Search for the cell housing the specified text and yield its (x, y) center coordinate. 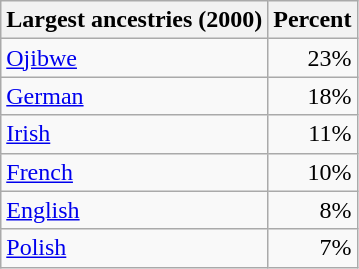
Ojibwe (134, 58)
10% (312, 172)
11% (312, 134)
Polish (134, 248)
18% (312, 96)
Irish (134, 134)
English (134, 210)
8% (312, 210)
7% (312, 248)
Percent (312, 20)
French (134, 172)
German (134, 96)
Largest ancestries (2000) (134, 20)
23% (312, 58)
